From the cell containing the given text, extract its center point as [X, Y] coordinate. 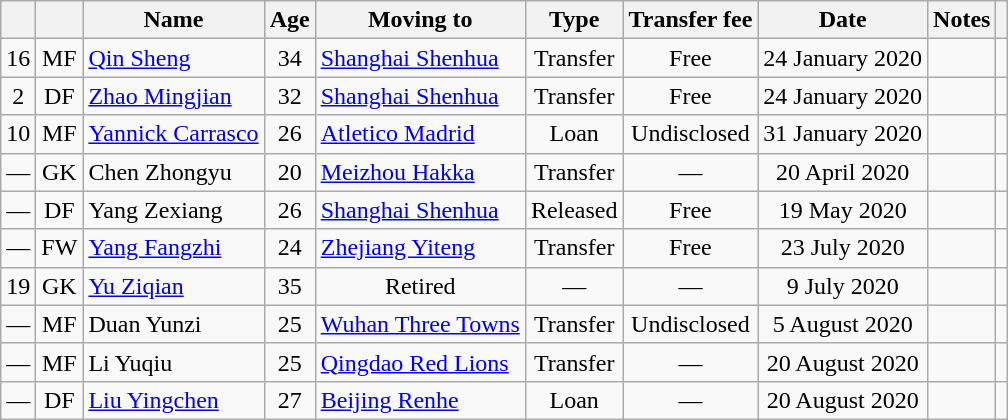
Qingdao Red Lions [420, 362]
Yu Ziqian [174, 286]
19 [18, 286]
Name [174, 20]
34 [290, 58]
Duan Yunzi [174, 324]
Wuhan Three Towns [420, 324]
Qin Sheng [174, 58]
Beijing Renhe [420, 400]
Chen Zhongyu [174, 172]
5 August 2020 [843, 324]
Date [843, 20]
24 [290, 248]
Meizhou Hakka [420, 172]
16 [18, 58]
Yang Fangzhi [174, 248]
19 May 2020 [843, 210]
32 [290, 96]
FW [60, 248]
Yannick Carrasco [174, 134]
9 July 2020 [843, 286]
Yang Zexiang [174, 210]
10 [18, 134]
35 [290, 286]
31 January 2020 [843, 134]
Released [574, 210]
Liu Yingchen [174, 400]
Atletico Madrid [420, 134]
Zhao Mingjian [174, 96]
Transfer fee [690, 20]
Notes [962, 20]
20 [290, 172]
20 April 2020 [843, 172]
2 [18, 96]
Li Yuqiu [174, 362]
27 [290, 400]
Retired [420, 286]
23 July 2020 [843, 248]
Moving to [420, 20]
Age [290, 20]
Type [574, 20]
Zhejiang Yiteng [420, 248]
